From the cell containing the given text, extract its center point as (x, y) coordinate. 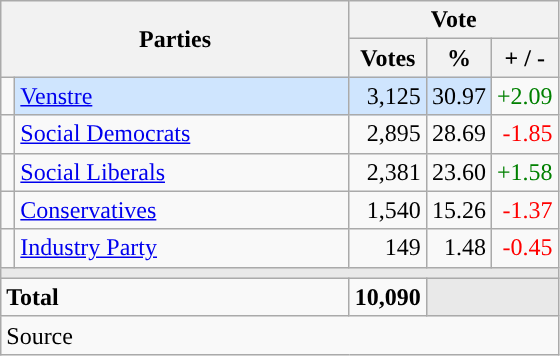
+2.09 (524, 96)
Votes (388, 58)
28.69 (458, 134)
30.97 (458, 96)
3,125 (388, 96)
-1.37 (524, 210)
Social Liberals (182, 172)
15.26 (458, 210)
10,090 (388, 297)
+1.58 (524, 172)
23.60 (458, 172)
1,540 (388, 210)
Conservatives (182, 210)
Social Democrats (182, 134)
-1.85 (524, 134)
Total (176, 297)
Vote (454, 20)
+ / - (524, 58)
% (458, 58)
2,381 (388, 172)
Industry Party (182, 248)
Venstre (182, 96)
1.48 (458, 248)
Parties (176, 39)
-0.45 (524, 248)
149 (388, 248)
Source (280, 335)
2,895 (388, 134)
